Find where the given text appears and provide that cell's center as [X, Y] coordinate. 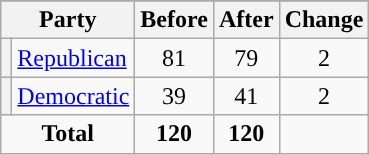
Party [68, 20]
41 [246, 96]
Total [68, 134]
81 [174, 58]
Democratic [74, 96]
39 [174, 96]
Before [174, 20]
Republican [74, 58]
79 [246, 58]
After [246, 20]
Change [324, 20]
